Extract the (X, Y) coordinate from the center of the cell holding the provided text.  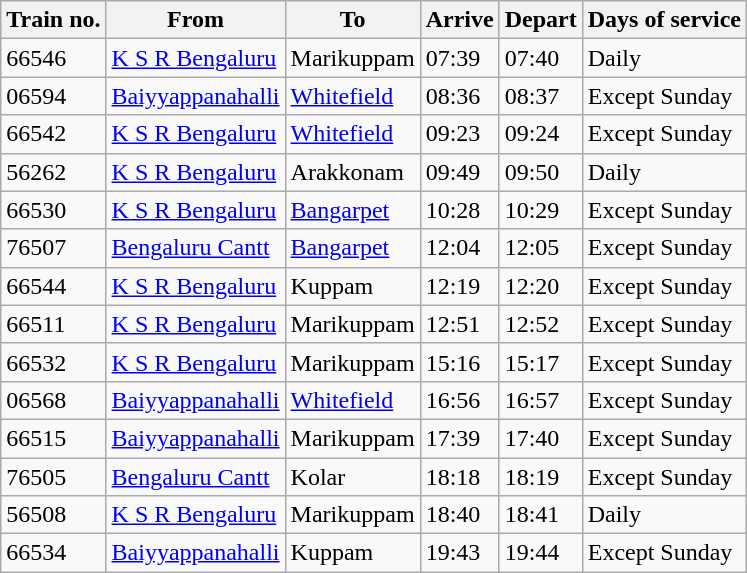
18:19 (540, 477)
66532 (54, 362)
15:16 (460, 362)
To (352, 20)
17:39 (460, 438)
07:40 (540, 58)
19:43 (460, 553)
66515 (54, 438)
10:28 (460, 210)
09:49 (460, 172)
12:19 (460, 286)
From (196, 20)
18:40 (460, 515)
09:50 (540, 172)
12:05 (540, 248)
Train no. (54, 20)
07:39 (460, 58)
17:40 (540, 438)
Arrive (460, 20)
12:20 (540, 286)
76505 (54, 477)
12:04 (460, 248)
15:17 (540, 362)
56508 (54, 515)
12:51 (460, 324)
Depart (540, 20)
06594 (54, 96)
Arakkonam (352, 172)
08:36 (460, 96)
10:29 (540, 210)
66511 (54, 324)
08:37 (540, 96)
19:44 (540, 553)
66534 (54, 553)
56262 (54, 172)
09:23 (460, 134)
06568 (54, 400)
Kolar (352, 477)
16:57 (540, 400)
09:24 (540, 134)
12:52 (540, 324)
16:56 (460, 400)
Days of service (664, 20)
18:18 (460, 477)
18:41 (540, 515)
66546 (54, 58)
76507 (54, 248)
66542 (54, 134)
66530 (54, 210)
66544 (54, 286)
